Determine the [x, y] coordinate at the center of the cell enclosing the given text.  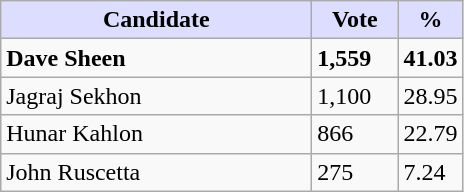
John Ruscetta [156, 172]
% [430, 20]
275 [355, 172]
1,559 [355, 58]
22.79 [430, 134]
Vote [355, 20]
28.95 [430, 96]
Dave Sheen [156, 58]
41.03 [430, 58]
7.24 [430, 172]
Candidate [156, 20]
Jagraj Sekhon [156, 96]
Hunar Kahlon [156, 134]
1,100 [355, 96]
866 [355, 134]
